Extract the [X, Y] coordinate from the center of the cell holding the provided text.  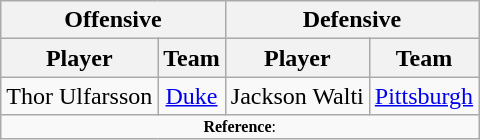
Jackson Walti [297, 96]
Reference: [240, 127]
Duke [192, 96]
Offensive [114, 20]
Pittsburgh [424, 96]
Defensive [352, 20]
Thor Ulfarsson [80, 96]
